Scan for the cell matching the given text and deliver its (x, y) coordinate at center. 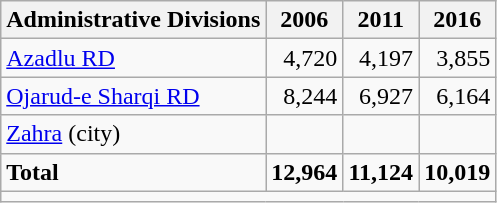
2016 (458, 20)
Ojarud-e Sharqi RD (134, 96)
3,855 (458, 58)
4,720 (304, 58)
8,244 (304, 96)
2011 (381, 20)
Total (134, 172)
2006 (304, 20)
6,927 (381, 96)
Azadlu RD (134, 58)
Zahra (city) (134, 134)
6,164 (458, 96)
11,124 (381, 172)
Administrative Divisions (134, 20)
10,019 (458, 172)
12,964 (304, 172)
4,197 (381, 58)
